Detect which cell encompasses the target text, then output its [x, y] center coordinate. 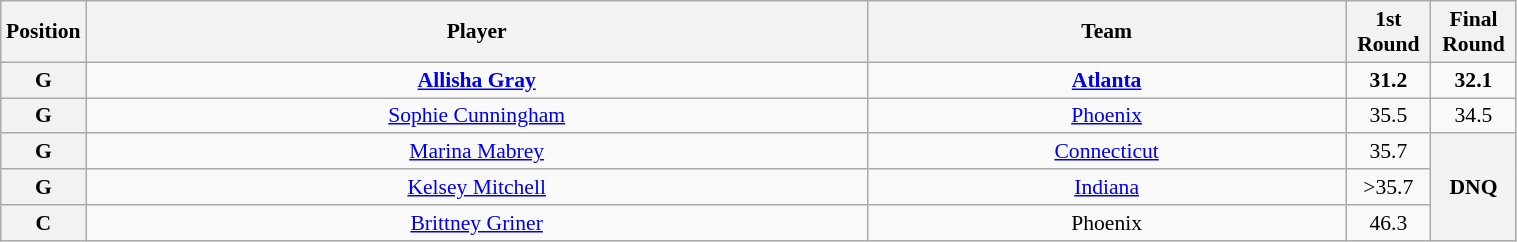
Allisha Gray [477, 80]
Atlanta [1106, 80]
Indiana [1106, 187]
31.2 [1388, 80]
46.3 [1388, 223]
Brittney Griner [477, 223]
Sophie Cunningham [477, 116]
32.1 [1474, 80]
Position [44, 32]
35.5 [1388, 116]
DNQ [1474, 188]
Team [1106, 32]
Player [477, 32]
35.7 [1388, 152]
Final Round [1474, 32]
Marina Mabrey [477, 152]
34.5 [1474, 116]
1st Round [1388, 32]
>35.7 [1388, 187]
C [44, 223]
Kelsey Mitchell [477, 187]
Connecticut [1106, 152]
